Identify which cell holds the provided text, then report its [X, Y] central coordinate. 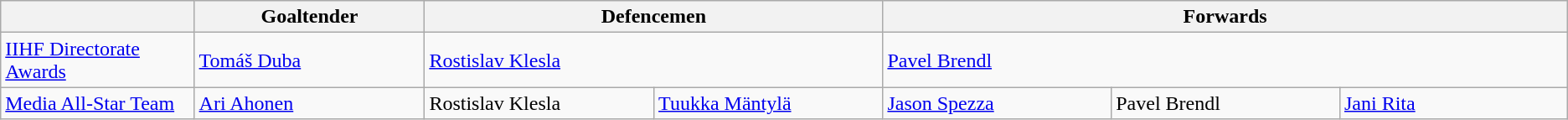
Jani Rita [1453, 103]
Forwards [1225, 17]
Tomáš Duba [310, 60]
Ari Ahonen [310, 103]
Defencemen [653, 17]
Goaltender [310, 17]
Media All-Star Team [97, 103]
Jason Spezza [997, 103]
Tuukka Mäntylä [769, 103]
IIHF Directorate Awards [97, 60]
